Extract the (x, y) coordinate from the center of the cell holding the provided text.  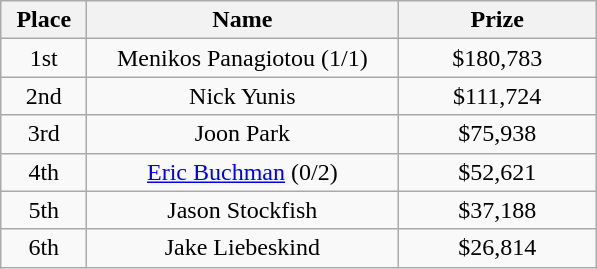
$52,621 (498, 172)
$180,783 (498, 58)
$111,724 (498, 96)
Prize (498, 20)
Jake Liebeskind (242, 248)
Place (44, 20)
$26,814 (498, 248)
$75,938 (498, 134)
Menikos Panagiotou (1/1) (242, 58)
Name (242, 20)
1st (44, 58)
4th (44, 172)
Eric Buchman (0/2) (242, 172)
5th (44, 210)
$37,188 (498, 210)
Nick Yunis (242, 96)
3rd (44, 134)
Jason Stockfish (242, 210)
6th (44, 248)
Joon Park (242, 134)
2nd (44, 96)
